Detect which cell encompasses the target text, then output its (x, y) center coordinate. 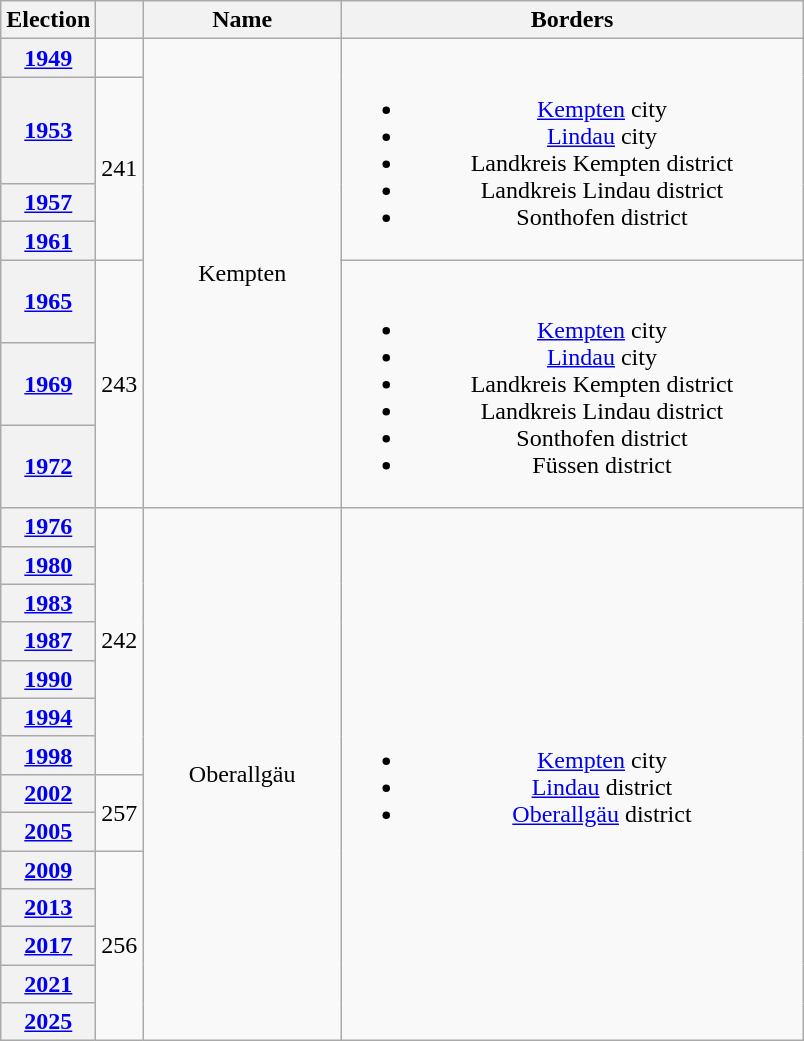
256 (120, 945)
1994 (48, 717)
1998 (48, 755)
Kempten (242, 274)
Election (48, 20)
1983 (48, 603)
Kempten cityLindau districtOberallgäu district (572, 774)
1953 (48, 130)
1972 (48, 466)
2009 (48, 869)
2025 (48, 1022)
Kempten cityLindau cityLandkreis Kempten districtLandkreis Lindau districtSonthofen districtFüssen district (572, 384)
1969 (48, 384)
1957 (48, 203)
241 (120, 168)
Name (242, 20)
2013 (48, 908)
2017 (48, 946)
Borders (572, 20)
2021 (48, 984)
2005 (48, 831)
1965 (48, 302)
Oberallgäu (242, 774)
1976 (48, 527)
1949 (48, 58)
Kempten cityLindau cityLandkreis Kempten districtLandkreis Lindau districtSonthofen district (572, 150)
1961 (48, 241)
2002 (48, 793)
1980 (48, 565)
1990 (48, 679)
242 (120, 641)
1987 (48, 641)
257 (120, 812)
243 (120, 384)
